Capture the cell that displays the provided text and extract its (x, y) central coordinate. 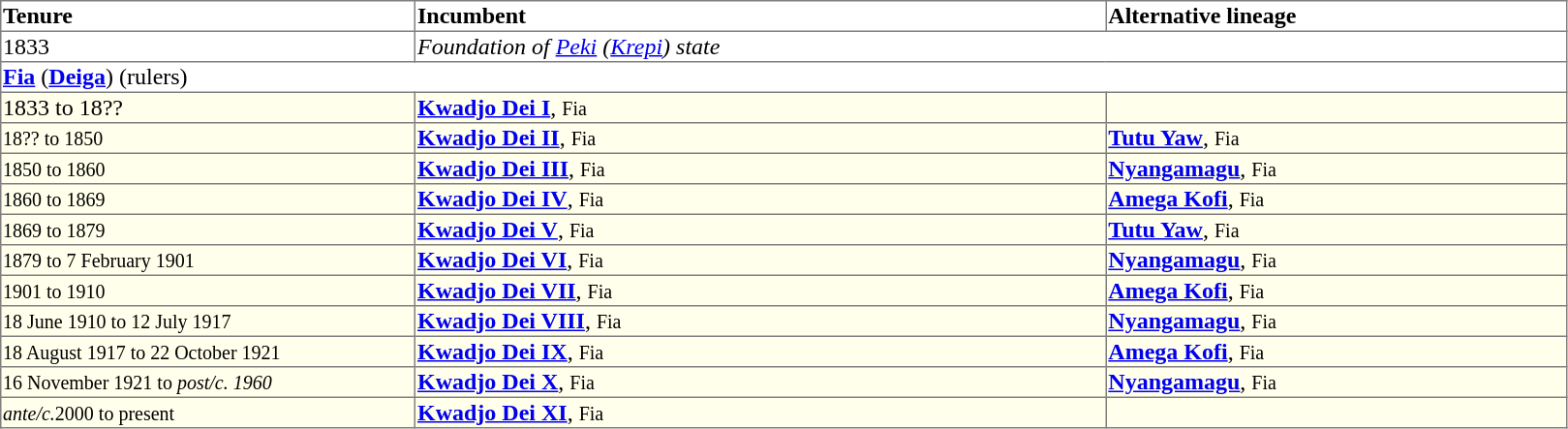
16 November 1921 to post/c. 1960 (208, 383)
1869 to 1879 (208, 230)
Kwadjo Dei VII, Fia (761, 291)
1833 (208, 46)
18 June 1910 to 12 July 1917 (208, 322)
Kwadjo Dei I, Fia (761, 107)
Fia (Deiga) (rulers) (784, 77)
Tenure (208, 16)
1901 to 1910 (208, 291)
Kwadjo Dei VI, Fia (761, 260)
Kwadjo Dei IX, Fia (761, 352)
Kwadjo Dei VIII, Fia (761, 322)
ante/c.2000 to present (208, 413)
Kwadjo Dei V, Fia (761, 230)
1860 to 1869 (208, 199)
1879 to 7 February 1901 (208, 260)
Kwadjo Dei IV, Fia (761, 199)
Kwadjo Dei III, Fia (761, 169)
18 August 1917 to 22 October 1921 (208, 352)
Kwadjo Dei II, Fia (761, 138)
Kwadjo Dei X, Fia (761, 383)
1850 to 1860 (208, 169)
Incumbent (761, 16)
Alternative lineage (1337, 16)
Foundation of Peki (Krepi) state (992, 46)
1833 to 18?? (208, 107)
Kwadjo Dei XI, Fia (761, 413)
18?? to 1850 (208, 138)
